Find where the given text appears and provide that cell's center as [X, Y] coordinate. 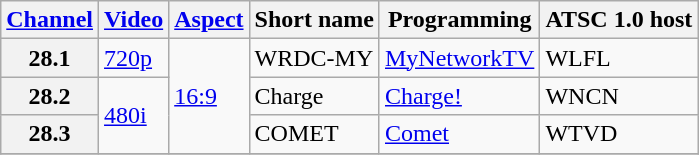
28.2 [50, 96]
28.1 [50, 58]
16:9 [209, 96]
720p [134, 58]
28.3 [50, 134]
WTVD [619, 134]
MyNetworkTV [459, 58]
480i [134, 115]
Channel [50, 20]
Aspect [209, 20]
ATSC 1.0 host [619, 20]
Programming [459, 20]
Charge! [459, 96]
Video [134, 20]
WRDC-MY [314, 58]
WLFL [619, 58]
WNCN [619, 96]
Charge [314, 96]
COMET [314, 134]
Comet [459, 134]
Short name [314, 20]
